Output the (x, y) coordinate of the center of the cell containing the given text.  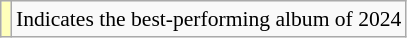
Indicates the best-performing album of 2024 (209, 19)
